Extract the (x, y) coordinate from the center of the cell holding the provided text.  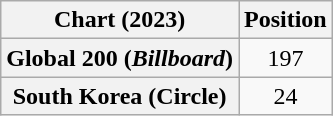
Global 200 (Billboard) (120, 58)
South Korea (Circle) (120, 96)
24 (285, 96)
Position (285, 20)
197 (285, 58)
Chart (2023) (120, 20)
